Locate the cell with the specified text and output its [x, y] center coordinate. 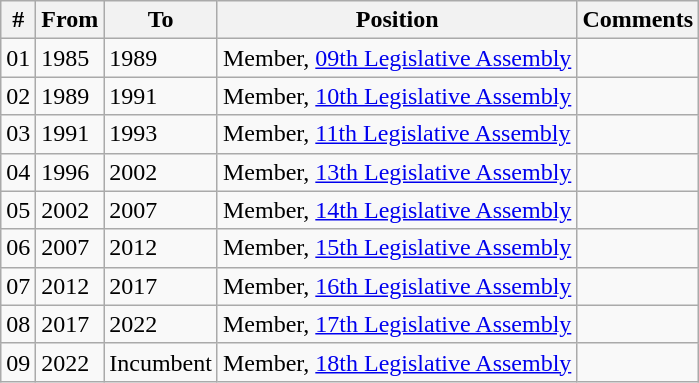
Member, 11th Legislative Assembly [396, 134]
04 [18, 172]
Member, 09th Legislative Assembly [396, 58]
08 [18, 324]
# [18, 20]
Member, 15th Legislative Assembly [396, 248]
1993 [161, 134]
Member, 16th Legislative Assembly [396, 286]
05 [18, 210]
Incumbent [161, 362]
01 [18, 58]
03 [18, 134]
Comments [638, 20]
From [70, 20]
1985 [70, 58]
Member, 13th Legislative Assembly [396, 172]
Member, 18th Legislative Assembly [396, 362]
1996 [70, 172]
To [161, 20]
06 [18, 248]
Member, 17th Legislative Assembly [396, 324]
09 [18, 362]
Member, 14th Legislative Assembly [396, 210]
Position [396, 20]
02 [18, 96]
Member, 10th Legislative Assembly [396, 96]
07 [18, 286]
